Detect which cell encompasses the target text, then output its (x, y) center coordinate. 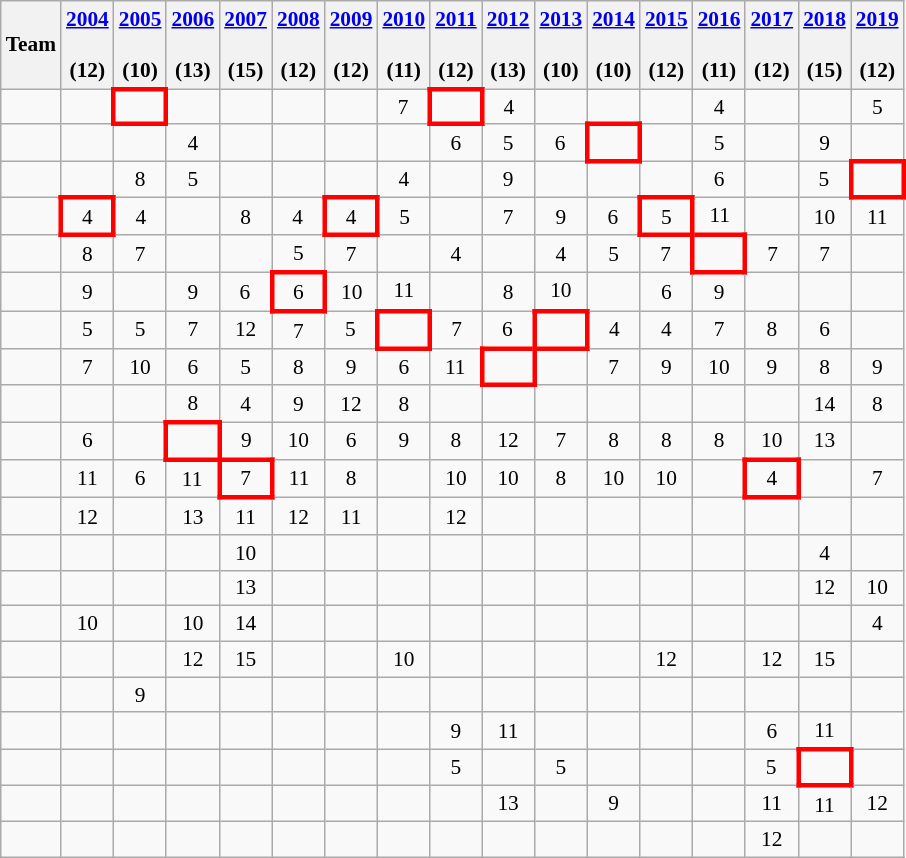
2014(10) (614, 45)
2005(10) (140, 45)
2007(15) (246, 45)
2019(12) (878, 45)
2013(10) (560, 45)
2017(12) (772, 45)
2008(12) (298, 45)
2016(11) (720, 45)
2011(12) (456, 45)
2009(12) (352, 45)
2012(13) (508, 45)
2010(11) (404, 45)
2004(12) (88, 45)
2015(12) (666, 45)
Team (31, 45)
2018(15) (824, 45)
2006(13) (192, 45)
